Scan for the cell matching the given text and deliver its [x, y] coordinate at center. 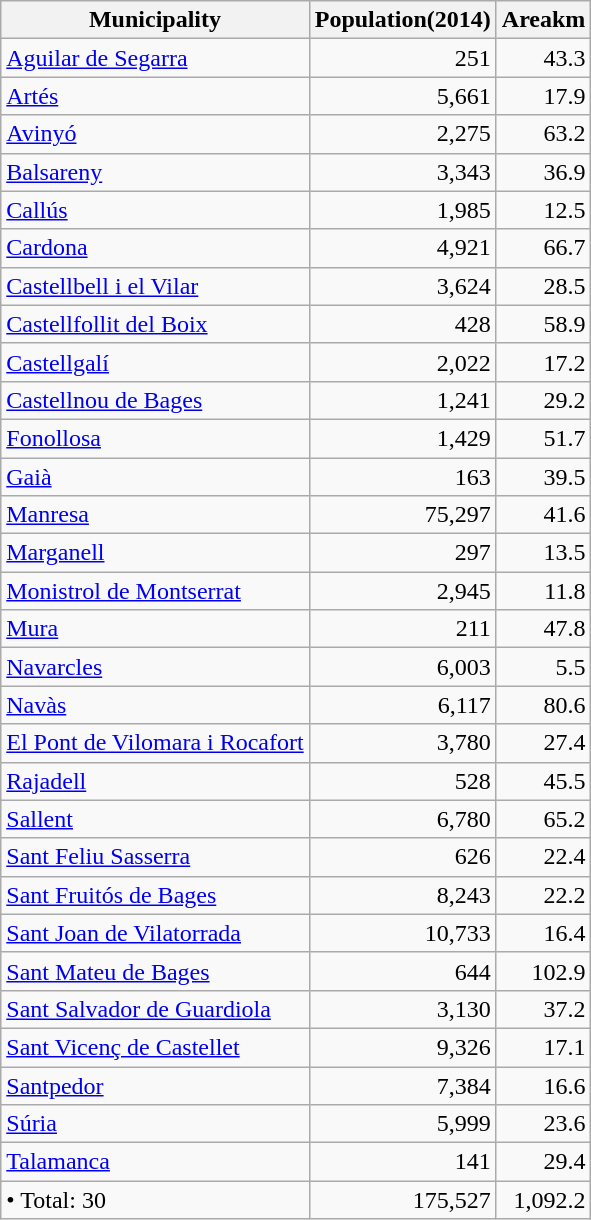
63.2 [544, 134]
17.9 [544, 96]
11.8 [544, 591]
528 [402, 781]
75,297 [402, 515]
3,343 [402, 172]
Sant Fruitós de Bages [155, 895]
Fonollosa [155, 438]
3,780 [402, 743]
Talamanca [155, 1162]
El Pont de Vilomara i Rocafort [155, 743]
211 [402, 629]
644 [402, 971]
Monistrol de Montserrat [155, 591]
Sant Joan de Vilatorrada [155, 933]
6,117 [402, 705]
626 [402, 857]
Navàs [155, 705]
8,243 [402, 895]
297 [402, 553]
9,326 [402, 1047]
17.2 [544, 362]
Rajadell [155, 781]
Sallent [155, 819]
5.5 [544, 667]
Gaià [155, 477]
29.4 [544, 1162]
43.3 [544, 58]
80.6 [544, 705]
251 [402, 58]
Sant Vicenç de Castellet [155, 1047]
16.6 [544, 1085]
175,527 [402, 1200]
2,022 [402, 362]
7,384 [402, 1085]
39.5 [544, 477]
23.6 [544, 1124]
Cardona [155, 248]
2,945 [402, 591]
1,429 [402, 438]
51.7 [544, 438]
Castellfollit del Boix [155, 324]
Castellgalí [155, 362]
10,733 [402, 933]
16.4 [544, 933]
Aguilar de Segarra [155, 58]
Castellnou de Bages [155, 400]
28.5 [544, 286]
Sant Feliu Sasserra [155, 857]
141 [402, 1162]
Artés [155, 96]
Mura [155, 629]
3,130 [402, 1009]
6,003 [402, 667]
4,921 [402, 248]
Sant Salvador de Guardiola [155, 1009]
Callús [155, 210]
22.4 [544, 857]
66.7 [544, 248]
Manresa [155, 515]
37.2 [544, 1009]
36.9 [544, 172]
Marganell [155, 553]
1,241 [402, 400]
58.9 [544, 324]
41.6 [544, 515]
29.2 [544, 400]
Municipality [155, 20]
12.5 [544, 210]
Castellbell i el Vilar [155, 286]
2,275 [402, 134]
17.1 [544, 1047]
163 [402, 477]
Avinyó [155, 134]
27.4 [544, 743]
Súria [155, 1124]
5,999 [402, 1124]
Santpedor [155, 1085]
45.5 [544, 781]
• Total: 30 [155, 1200]
102.9 [544, 971]
Balsareny [155, 172]
428 [402, 324]
5,661 [402, 96]
1,092.2 [544, 1200]
Areakm [544, 20]
Navarcles [155, 667]
1,985 [402, 210]
6,780 [402, 819]
47.8 [544, 629]
Population(2014) [402, 20]
3,624 [402, 286]
22.2 [544, 895]
65.2 [544, 819]
Sant Mateu de Bages [155, 971]
13.5 [544, 553]
